Extract the (x, y) coordinate from the center of the cell holding the provided text.  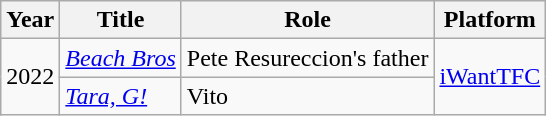
iWantTFC (490, 77)
Tara, G! (120, 96)
Vito (308, 96)
Title (120, 20)
Pete Resureccion's father (308, 58)
Beach Bros (120, 58)
2022 (30, 77)
Platform (490, 20)
Year (30, 20)
Role (308, 20)
